Return the [x, y] coordinate for the center point of the cell that contains the specified text.  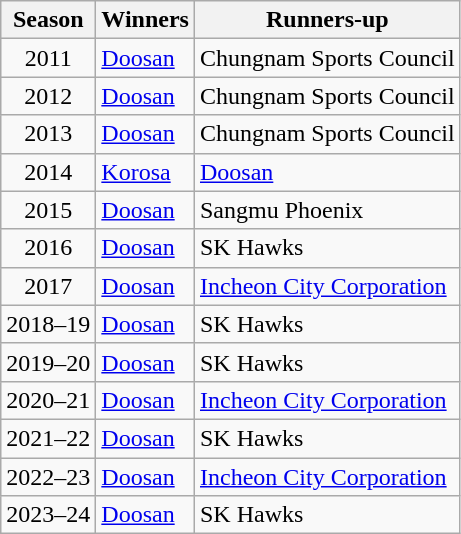
2016 [48, 248]
2012 [48, 96]
2017 [48, 286]
2018–19 [48, 324]
2020–21 [48, 400]
Sangmu Phoenix [327, 210]
2014 [48, 172]
2019–20 [48, 362]
2015 [48, 210]
Korosa [146, 172]
Winners [146, 20]
2021–22 [48, 438]
2023–24 [48, 515]
2011 [48, 58]
2022–23 [48, 477]
Runners-up [327, 20]
Season [48, 20]
2013 [48, 134]
